Extract the (x, y) coordinate from the center of the cell holding the provided text.  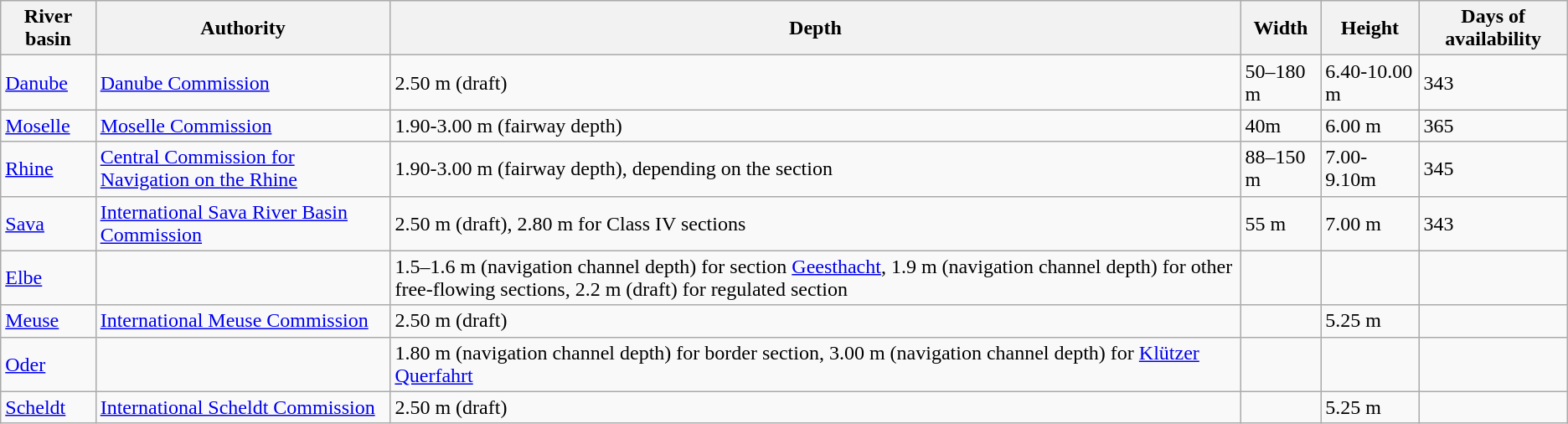
International Scheldt Commission (243, 407)
1.80 m (navigation channel depth) for border section, 3.00 m (navigation channel depth) for Klützer Querfahrt (816, 364)
Rhine (49, 169)
Height (1370, 28)
Elbe (49, 278)
7.00-9.10m (1370, 169)
Depth (816, 28)
Moselle Commission (243, 126)
Days of availability (1493, 28)
7.00 m (1370, 223)
Authority (243, 28)
Central Commission for Navigation on the Rhine (243, 169)
88–150 m (1281, 169)
2.50 m (draft), 2.80 m for Class IV sections (816, 223)
6.40-10.00 m (1370, 82)
55 m (1281, 223)
Danube Commission (243, 82)
River basin (49, 28)
345 (1493, 169)
Width (1281, 28)
Oder (49, 364)
Sava (49, 223)
International Sava River Basin Commission (243, 223)
1.90-3.00 m (fairway depth) (816, 126)
Danube (49, 82)
50–180 m (1281, 82)
1.90-3.00 m (fairway depth), depending on the section (816, 169)
Moselle (49, 126)
365 (1493, 126)
Meuse (49, 321)
International Meuse Commission (243, 321)
40m (1281, 126)
Scheldt (49, 407)
6.00 m (1370, 126)
